Capture the cell that displays the provided text and extract its [X, Y] central coordinate. 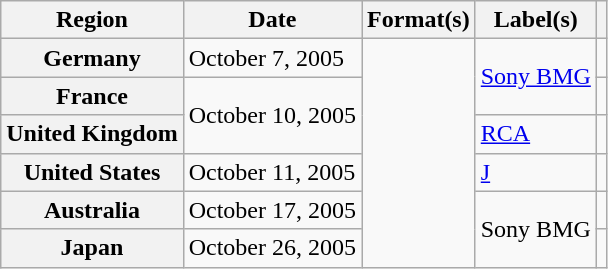
Region [92, 20]
Format(s) [419, 20]
October 26, 2005 [272, 248]
October 17, 2005 [272, 210]
Date [272, 20]
October 10, 2005 [272, 115]
United Kingdom [92, 134]
Japan [92, 248]
October 7, 2005 [272, 58]
France [92, 96]
Label(s) [536, 20]
United States [92, 172]
RCA [536, 134]
Australia [92, 210]
J [536, 172]
Germany [92, 58]
October 11, 2005 [272, 172]
